Detect which cell encompasses the target text, then output its (X, Y) center coordinate. 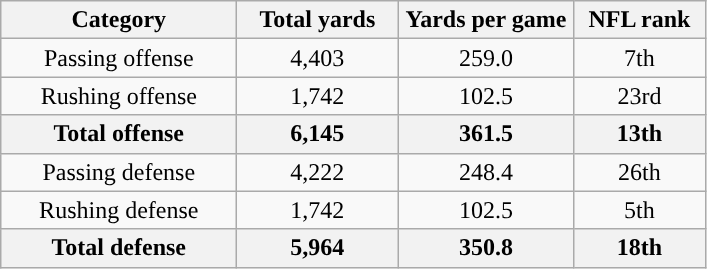
Passing defense (119, 172)
23rd (640, 96)
5,964 (318, 248)
Category (119, 20)
6,145 (318, 134)
NFL rank (640, 20)
361.5 (486, 134)
350.8 (486, 248)
4,403 (318, 58)
Total yards (318, 20)
4,222 (318, 172)
7th (640, 58)
259.0 (486, 58)
Yards per game (486, 20)
Total defense (119, 248)
Total offense (119, 134)
18th (640, 248)
13th (640, 134)
26th (640, 172)
Rushing defense (119, 210)
248.4 (486, 172)
Passing offense (119, 58)
5th (640, 210)
Rushing offense (119, 96)
